Pinpoint the cell where the given text exists, returning its [X, Y] midpoint coordinate. 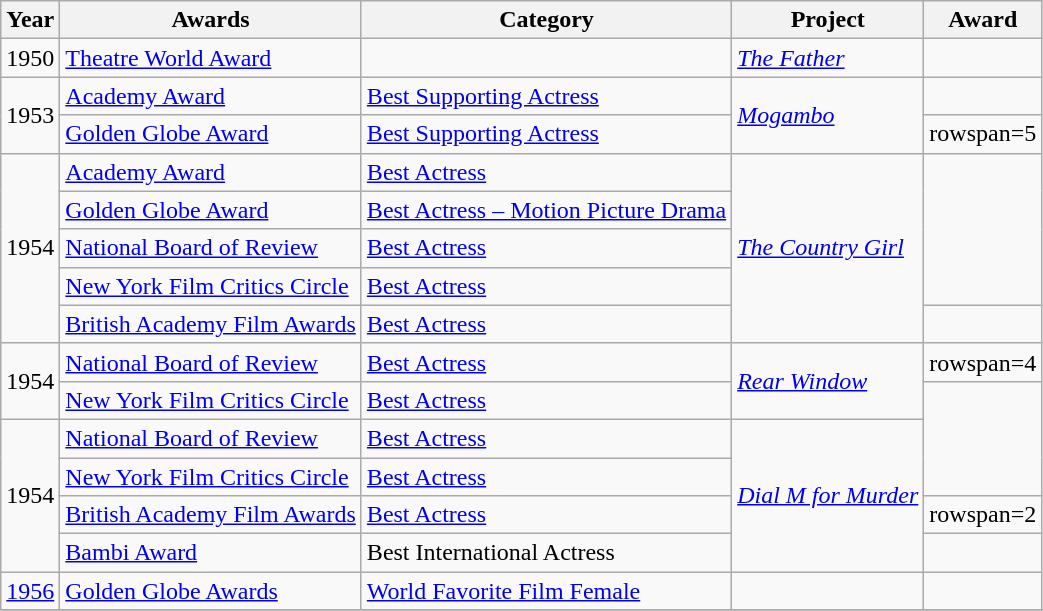
World Favorite Film Female [546, 591]
rowspan=5 [983, 134]
Best International Actress [546, 553]
Awards [211, 20]
Category [546, 20]
1953 [30, 115]
Best Actress – Motion Picture Drama [546, 210]
Theatre World Award [211, 58]
Award [983, 20]
Dial M for Murder [828, 495]
The Country Girl [828, 248]
The Father [828, 58]
Project [828, 20]
1950 [30, 58]
Bambi Award [211, 553]
Golden Globe Awards [211, 591]
1956 [30, 591]
Year [30, 20]
Mogambo [828, 115]
rowspan=4 [983, 362]
Rear Window [828, 381]
rowspan=2 [983, 515]
